Detect which cell encompasses the target text, then output its [x, y] center coordinate. 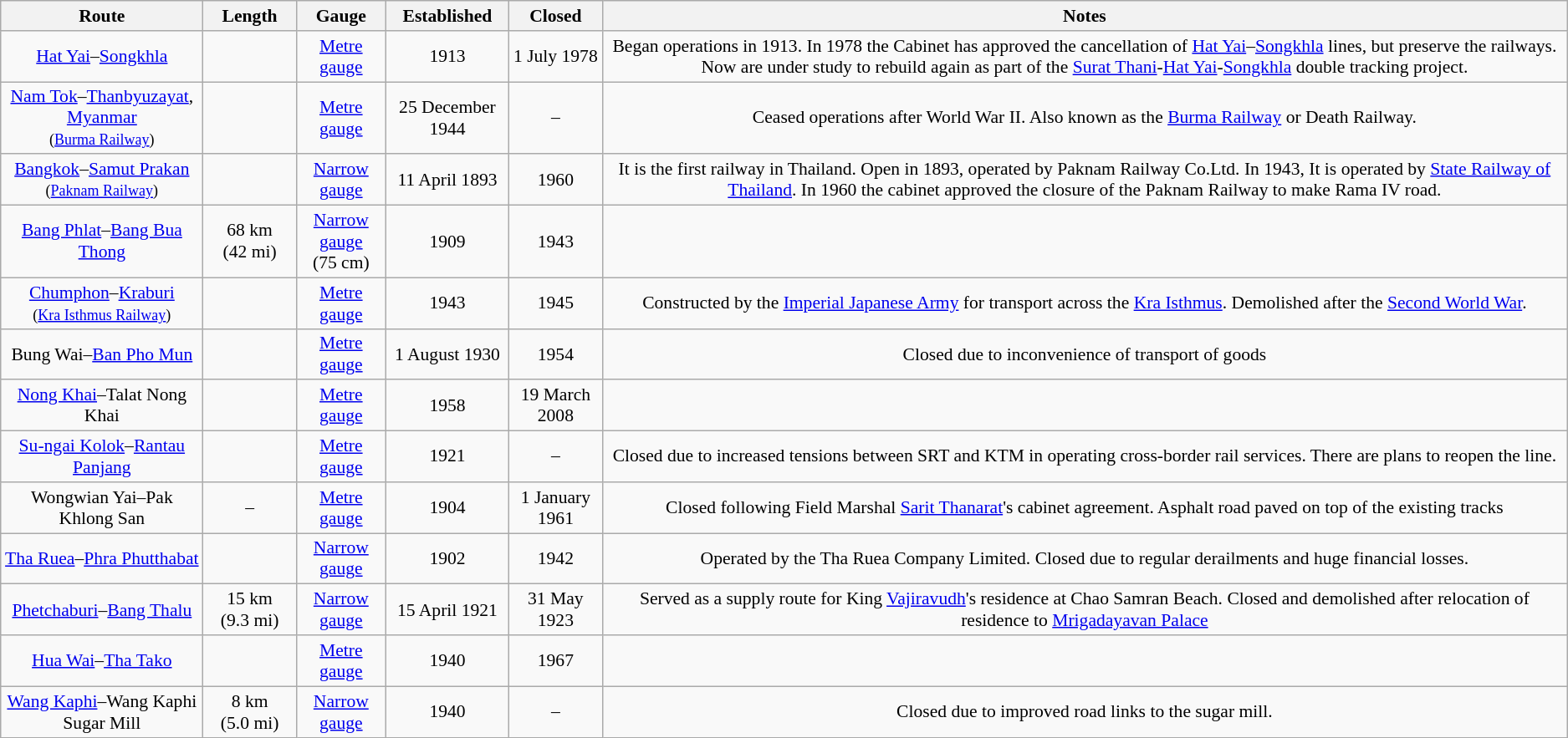
Nong Khai–Talat Nong Khai [102, 406]
1960 [556, 181]
1921 [447, 456]
Bung Wai–Ban Pho Mun [102, 354]
31 May 1923 [556, 610]
68 km(42 mi) [249, 242]
Closed due to increased tensions between SRT and KTM in operating cross-border rail services. There are plans to reopen the line. [1085, 456]
Chumphon–Kraburi (Kra Isthmus Railway) [102, 303]
Hua Wai–Tha Tako [102, 660]
1 January 1961 [556, 508]
1958 [447, 406]
Closed [556, 16]
Constructed by the Imperial Japanese Army for transport across the Kra Isthmus. Demolished after the Second World War. [1085, 303]
1909 [447, 242]
Closed due to inconvenience of transport of goods [1085, 354]
Notes [1085, 16]
Hat Yai–Songkhla [102, 57]
1954 [556, 354]
1 July 1978 [556, 57]
Nam Tok–Thanbyuzayat, Myanmar (Burma Railway) [102, 119]
Wongwian Yai–Pak Khlong San [102, 508]
Phetchaburi–Bang Thalu [102, 610]
1904 [447, 508]
19 March 2008 [556, 406]
Closed due to improved road links to the sugar mill. [1085, 712]
Bangkok–Samut Prakan (Paknam Railway) [102, 181]
Su-ngai Kolok–Rantau Panjang [102, 456]
15 km (9.3 mi) [249, 610]
Wang Kaphi–Wang Kaphi Sugar Mill [102, 712]
1967 [556, 660]
Length [249, 16]
Established [447, 16]
Narrow gauge(75 cm) [341, 242]
Bang Phlat–Bang Bua Thong [102, 242]
Operated by the Tha Ruea Company Limited. Closed due to regular derailments and huge financial losses. [1085, 558]
15 April 1921 [447, 610]
1942 [556, 558]
1902 [447, 558]
25 December 1944 [447, 119]
1 August 1930 [447, 354]
Gauge [341, 16]
1913 [447, 57]
8 km (5.0 mi) [249, 712]
1945 [556, 303]
Route [102, 16]
Ceased operations after World War II. Also known as the Burma Railway or Death Railway. [1085, 119]
11 April 1893 [447, 181]
Closed following Field Marshal Sarit Thanarat's cabinet agreement. Asphalt road paved on top of the existing tracks [1085, 508]
Tha Ruea–Phra Phutthabat [102, 558]
